Search for the cell housing the specified text and yield its [X, Y] center coordinate. 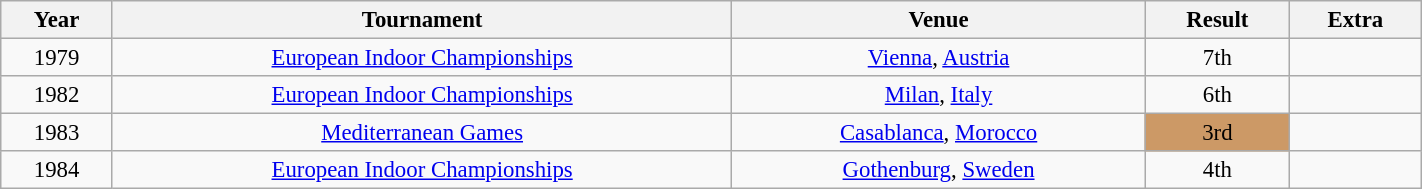
4th [1217, 170]
Result [1217, 20]
1983 [57, 133]
1984 [57, 170]
Vienna, Austria [938, 58]
Extra [1355, 20]
Mediterranean Games [422, 133]
Tournament [422, 20]
3rd [1217, 133]
1979 [57, 58]
Gothenburg, Sweden [938, 170]
7th [1217, 58]
Venue [938, 20]
6th [1217, 95]
1982 [57, 95]
Year [57, 20]
Milan, Italy [938, 95]
Casablanca, Morocco [938, 133]
